Scan for the cell matching the given text and deliver its (x, y) coordinate at center. 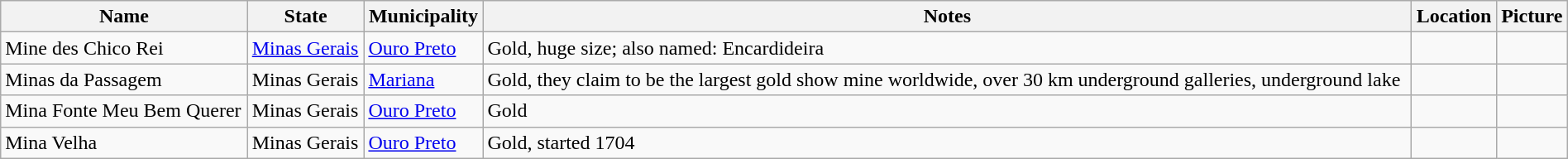
Mina Velha (124, 142)
Gold, huge size; also named: Encardideira (948, 48)
Mine des Chico Rei (124, 48)
Gold (948, 111)
Mariana (423, 79)
Gold, they claim to be the largest gold show mine worldwide, over 30 km underground galleries, underground lake (948, 79)
Notes (948, 17)
Location (1454, 17)
Name (124, 17)
Gold, started 1704 (948, 142)
Mina Fonte Meu Bem Querer (124, 111)
Minas da Passagem (124, 79)
State (306, 17)
Picture (1532, 17)
Municipality (423, 17)
